From the cell containing the given text, extract its center point as [x, y] coordinate. 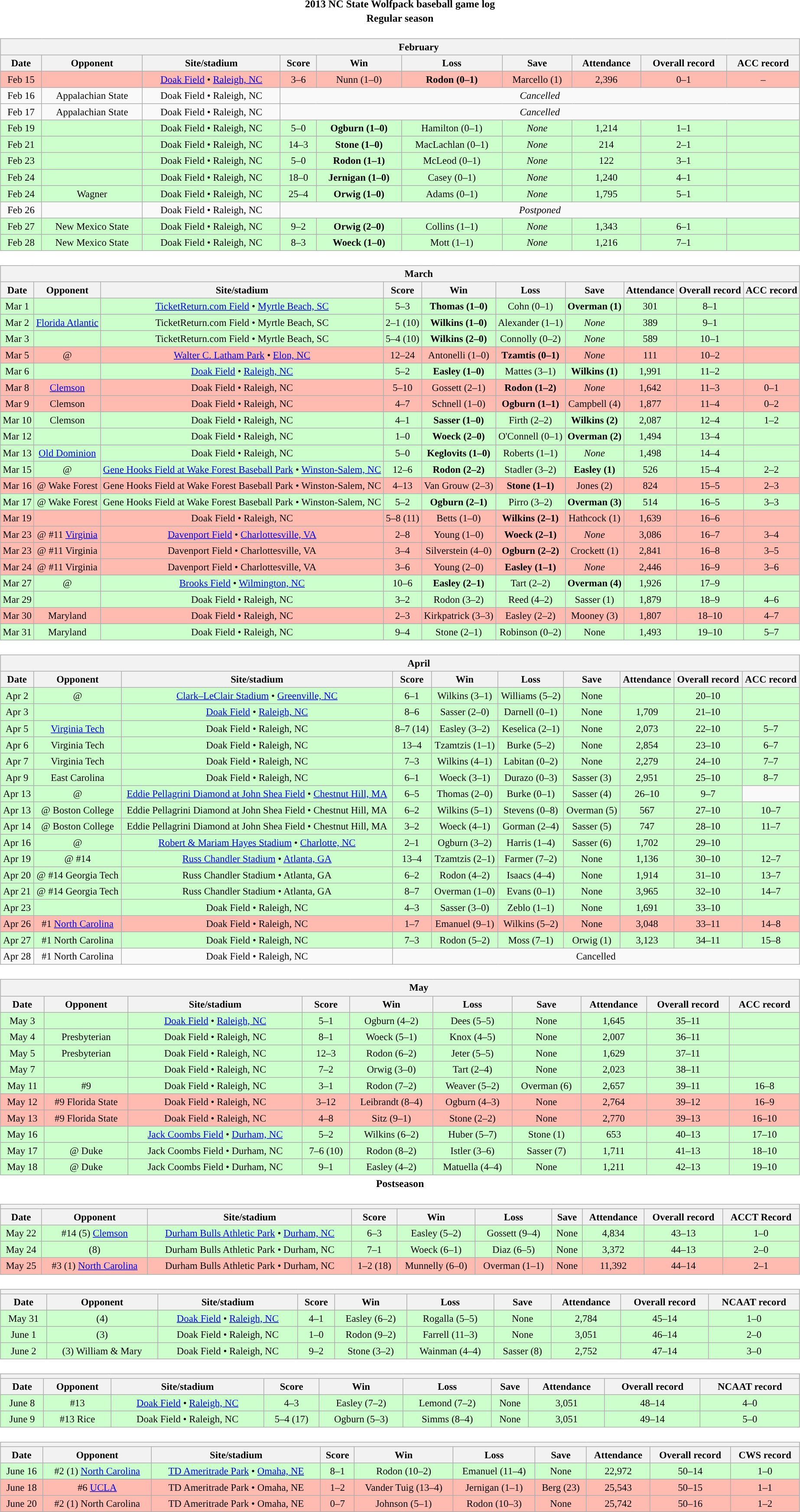
Ogburn (1–0) [359, 128]
16–10 [764, 1118]
Kirkpatrick (3–3) [459, 616]
39–12 [688, 1102]
25–10 [708, 777]
389 [650, 322]
Weaver (5–2) [472, 1086]
Clark–LeClair Stadium • Greenville, NC [257, 696]
Feb 28 [21, 242]
Overman (1–0) [465, 891]
Connolly (0–2) [530, 339]
Johnson (5–1) [404, 1504]
39–11 [688, 1086]
Stone (2–1) [459, 632]
747 [647, 826]
Harris (1–4) [530, 842]
Mar 8 [17, 388]
May 25 [21, 1266]
Jeter (5–5) [472, 1053]
1,211 [614, 1167]
33–10 [708, 908]
Betts (1–0) [459, 518]
Ogburn (5–3) [361, 1419]
1,691 [647, 908]
Berg (23) [561, 1488]
Woeck (6–1) [436, 1250]
4–0 [750, 1403]
1,914 [647, 875]
Stone (1–1) [530, 485]
23–10 [708, 745]
7–7 [771, 761]
Tzamtzis (2–1) [465, 859]
Stone (1) [546, 1135]
2,770 [614, 1118]
Silverstein (4–0) [459, 551]
Sasser (7) [546, 1151]
Leibrandt (8–4) [391, 1102]
Mar 29 [17, 599]
Woeck (2–0) [459, 436]
Farmer (7–2) [530, 859]
Mar 13 [17, 453]
16–5 [710, 502]
Rodon (7–2) [391, 1086]
1,494 [650, 436]
Rodon (3–2) [459, 599]
Istler (3–6) [472, 1151]
9–4 [403, 632]
Overman (1) [595, 306]
Ogburn (3–2) [465, 842]
2,023 [614, 1069]
Nunn (1–0) [359, 79]
Gossett (9–4) [514, 1233]
March [400, 273]
May 13 [23, 1118]
33–11 [708, 924]
Sasser (5) [592, 826]
Wilkins (5–2) [530, 924]
Mooney (3) [595, 616]
10–2 [710, 355]
2,784 [586, 1318]
3,372 [614, 1250]
Thomas (2–0) [465, 793]
Keglovits (1–0) [459, 453]
1,498 [650, 453]
Emanuel (9–1) [465, 924]
June 1 [23, 1334]
May 3 [23, 1021]
Adams (0–1) [452, 194]
3–12 [326, 1102]
Overman (5) [592, 810]
May 16 [23, 1135]
February [400, 47]
Crockett (1) [595, 551]
Jernigan (1–1) [494, 1488]
Young (1–0) [459, 534]
Emanuel (11–4) [494, 1471]
1,807 [650, 616]
6–5 [412, 793]
Antonelli (1–0) [459, 355]
2,446 [650, 567]
Easley (1–0) [459, 371]
May 31 [23, 1318]
4–6 [771, 599]
2,854 [647, 745]
12–24 [403, 355]
Evans (0–1) [530, 891]
22–10 [708, 728]
50–14 [690, 1471]
Wilkins (2–1) [530, 518]
Casey (0–1) [452, 177]
Orwig (1–0) [359, 194]
Vander Tuig (13–4) [404, 1488]
Mar 6 [17, 371]
Apr 2 [17, 696]
Ogburn (2–2) [530, 551]
Wilkins (4–1) [465, 761]
5–4 (17) [291, 1419]
2,841 [650, 551]
Durazo (0–3) [530, 777]
47–14 [665, 1351]
Mar 30 [17, 616]
May 17 [23, 1151]
Gorman (2–4) [530, 826]
Sitz (9–1) [391, 1118]
Sasser (3–0) [465, 908]
#14 (5) Clemson [94, 1233]
1,343 [606, 226]
1,991 [650, 371]
824 [650, 485]
Rodon (1–2) [530, 388]
Mar 5 [17, 355]
45–14 [665, 1318]
2,752 [586, 1351]
Stone (3–2) [371, 1351]
1,214 [606, 128]
Tart (2–4) [472, 1069]
1,240 [606, 177]
1,709 [647, 712]
2,396 [606, 79]
Stone (2–2) [472, 1118]
Apr 3 [17, 712]
18–0 [299, 177]
1,216 [606, 242]
Mar 31 [17, 632]
Orwig (1) [592, 940]
37–11 [688, 1053]
16–7 [710, 534]
Collins (1–1) [452, 226]
22,972 [618, 1471]
1,795 [606, 194]
May 4 [23, 1037]
3,965 [647, 891]
14–7 [771, 891]
Sasser (1) [595, 599]
Rodon (8–2) [391, 1151]
Feb 27 [21, 226]
Mar 16 [17, 485]
Apr 6 [17, 745]
Wilkins (5–1) [465, 810]
Feb 26 [21, 210]
5–8 (11) [403, 518]
34–11 [708, 940]
44–13 [683, 1250]
1,642 [650, 388]
Wainman (4–4) [451, 1351]
Mar 3 [17, 339]
50–16 [690, 1504]
2,073 [647, 728]
Apr 23 [17, 908]
3–5 [771, 551]
4–13 [403, 485]
Tzamtzis (1–1) [465, 745]
Apr 9 [17, 777]
1–7 [412, 924]
Wilkins (2) [595, 420]
Apr 20 [17, 875]
Feb 15 [21, 79]
Schnell (1–0) [459, 404]
O'Connell (0–1) [530, 436]
Wilkins (6–2) [391, 1135]
Easley (2–1) [459, 583]
42–13 [688, 1167]
Mar 1 [17, 306]
Apr 26 [17, 924]
2,657 [614, 1086]
3–3 [771, 502]
Orwig (3–0) [391, 1069]
4–8 [326, 1118]
Overman (6) [546, 1086]
1,879 [650, 599]
Apr 21 [17, 891]
11–2 [710, 371]
10–1 [710, 339]
Keselica (2–1) [530, 728]
Robinson (0–2) [530, 632]
Moss (7–1) [530, 940]
(3) [102, 1334]
Feb 17 [21, 112]
25–4 [299, 194]
10–6 [403, 583]
Reed (4–2) [530, 599]
1,645 [614, 1021]
#6 UCLA [97, 1488]
Sasser (3) [592, 777]
214 [606, 145]
567 [647, 810]
Sasser (6) [592, 842]
2,764 [614, 1102]
26–10 [647, 793]
Rodon (1–1) [359, 161]
38–11 [688, 1069]
9–7 [708, 793]
2–8 [403, 534]
Campbell (4) [595, 404]
1,702 [647, 842]
7–2 [326, 1069]
June 8 [22, 1403]
(8) [94, 1250]
May 22 [21, 1233]
43–13 [683, 1233]
Sasser (8) [523, 1351]
8–7 (14) [412, 728]
CWS record [765, 1455]
2,279 [647, 761]
2–1 (10) [403, 322]
June 18 [22, 1488]
15–8 [771, 940]
50–15 [690, 1488]
3,123 [647, 940]
Easley (2–2) [530, 616]
Sasser (4) [592, 793]
Old Dominion [67, 453]
McLeod (0–1) [452, 161]
Rodon (4–2) [465, 875]
April [400, 663]
Jernigan (1–0) [359, 177]
Thomas (1–0) [459, 306]
1,136 [647, 859]
36–11 [688, 1037]
514 [650, 502]
Munnelly (6–0) [436, 1266]
Young (2–0) [459, 567]
June 2 [23, 1351]
Florida Atlantic [67, 322]
Huber (5–7) [472, 1135]
17–9 [710, 583]
Mar 9 [17, 404]
25,543 [618, 1488]
Hathcock (1) [595, 518]
122 [606, 161]
#13 [77, 1403]
21–10 [708, 712]
Wilkins (1) [595, 371]
11,392 [614, 1266]
Feb 16 [21, 96]
35–11 [688, 1021]
13–7 [771, 875]
Apr 5 [17, 728]
8–3 [299, 242]
18–9 [710, 599]
29–10 [708, 842]
June 20 [22, 1504]
Isaacs (4–4) [530, 875]
Mar 15 [17, 469]
11–4 [710, 404]
May 18 [23, 1167]
– [763, 79]
Easley (7–2) [361, 1403]
Mar 12 [17, 436]
2–2 [771, 469]
Tart (2–2) [530, 583]
25,742 [618, 1504]
Mott (1–1) [452, 242]
#9 [86, 1086]
17–10 [764, 1135]
MacLachlan (0–1) [452, 145]
Labitan (0–2) [530, 761]
#13 Rice [77, 1419]
Alexander (1–1) [530, 322]
Stevens (0–8) [530, 810]
5–4 (10) [403, 339]
Diaz (6–5) [514, 1250]
Easley (5–2) [436, 1233]
Stadler (3–2) [530, 469]
Marcello (1) [537, 79]
Knox (4–5) [472, 1037]
Overman (2) [595, 436]
Ogburn (4–3) [472, 1102]
Wilkins (3–1) [465, 696]
Woeck (1–0) [359, 242]
Overman (3) [595, 502]
Rodon (10–2) [404, 1471]
Ogburn (1–1) [530, 404]
4,834 [614, 1233]
1–2 (18) [374, 1266]
8–6 [412, 712]
Brooks Field • Wilmington, NC [242, 583]
Woeck (3–1) [465, 777]
Woeck (5–1) [391, 1037]
526 [650, 469]
1,639 [650, 518]
27–10 [708, 810]
6–3 [374, 1233]
48–14 [653, 1403]
0–2 [771, 404]
Mattes (3–1) [530, 371]
Overman (4) [595, 583]
Rodon (9–2) [371, 1334]
1,877 [650, 404]
Pirro (3–2) [530, 502]
Hamilton (0–1) [452, 128]
1,493 [650, 632]
Rodon (6–2) [391, 1053]
20–10 [708, 696]
Woeck (4–1) [465, 826]
Woeck (2–1) [530, 534]
Walter C. Latham Park • Elon, NC [242, 355]
1,926 [650, 583]
Roberts (1–1) [530, 453]
Easley (6–2) [371, 1318]
Jones (2) [595, 485]
31–10 [708, 875]
Tzamtis (0–1) [530, 355]
16–6 [710, 518]
@ #14 [78, 859]
#3 (1) North Carolina [94, 1266]
Easley (4–2) [391, 1167]
30–10 [708, 859]
Burke (0–1) [530, 793]
Zeblo (1–1) [530, 908]
May [400, 988]
May 11 [23, 1086]
5–10 [403, 388]
Orwig (2–0) [359, 226]
Firth (2–2) [530, 420]
Mar 19 [17, 518]
Mar 10 [17, 420]
28–10 [708, 826]
Wilkins (1–0) [459, 322]
May 5 [23, 1053]
3,086 [650, 534]
41–13 [688, 1151]
Easley (1–1) [530, 567]
May 12 [23, 1102]
Easley (1) [595, 469]
Van Grouw (2–3) [459, 485]
Wilkins (2–0) [459, 339]
14–3 [299, 145]
East Carolina [78, 777]
Apr 16 [17, 842]
12–6 [403, 469]
Darnell (0–1) [530, 712]
7–6 (10) [326, 1151]
301 [650, 306]
Feb 23 [21, 161]
ACCT Record [761, 1217]
44–14 [683, 1266]
June 16 [22, 1471]
(3) William & Mary [102, 1351]
46–14 [665, 1334]
1,629 [614, 1053]
11–7 [771, 826]
Stone (1–0) [359, 145]
11–3 [710, 388]
Apr 28 [17, 956]
12–7 [771, 859]
32–10 [708, 891]
Postponed [540, 210]
Sasser (1–0) [459, 420]
Apr 27 [17, 940]
June 9 [22, 1419]
589 [650, 339]
39–13 [688, 1118]
0–7 [338, 1504]
Rodon (2–2) [459, 469]
1,711 [614, 1151]
Ogburn (4–2) [391, 1021]
Apr 14 [17, 826]
Rogalla (5–5) [451, 1318]
12–3 [326, 1053]
May 24 [21, 1250]
40–13 [688, 1135]
Mar 24 [17, 567]
Overman (1–1) [514, 1266]
Mar 2 [17, 322]
Apr 19 [17, 859]
24–10 [708, 761]
(4) [102, 1318]
14–4 [710, 453]
5–3 [403, 306]
15–5 [710, 485]
2,007 [614, 1037]
14–8 [771, 924]
Matuella (4–4) [472, 1167]
2,087 [650, 420]
Apr 7 [17, 761]
49–14 [653, 1419]
Rodon (0–1) [452, 79]
Easley (3–2) [465, 728]
3,048 [647, 924]
Williams (5–2) [530, 696]
Feb 19 [21, 128]
Farrell (11–3) [451, 1334]
Rodon (10–3) [494, 1504]
3–0 [754, 1351]
Dees (5–5) [472, 1021]
Burke (5–2) [530, 745]
653 [614, 1135]
Feb 21 [21, 145]
Robert & Mariam Hayes Stadium • Charlotte, NC [257, 842]
Rodon (5–2) [465, 940]
6–7 [771, 745]
Lemond (7–2) [447, 1403]
Sasser (2–0) [465, 712]
111 [650, 355]
Ogburn (2–1) [459, 502]
Cohn (0–1) [530, 306]
2,951 [647, 777]
10–7 [771, 810]
Wagner [92, 194]
Mar 27 [17, 583]
15–4 [710, 469]
May 7 [23, 1069]
12–4 [710, 420]
Simms (8–4) [447, 1419]
Gossett (2–1) [459, 388]
Mar 17 [17, 502]
